Locate the cell with the specified text and output its [x, y] center coordinate. 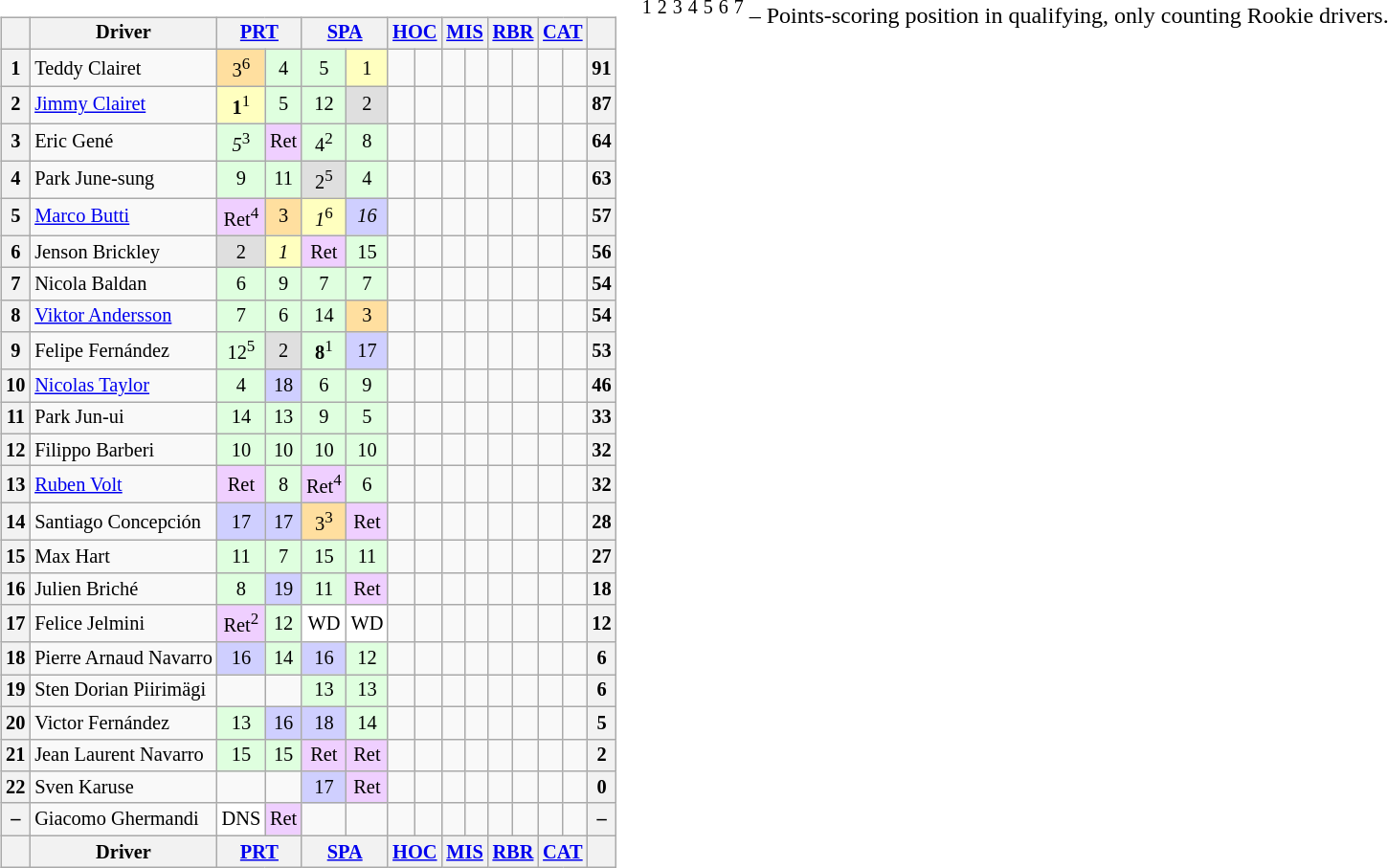
Nicola Baldan [123, 284]
25 [324, 180]
Jenson Brickley [123, 252]
81 [324, 350]
Giacomo Ghermandi [123, 819]
57 [601, 216]
22 [15, 788]
46 [601, 386]
Ruben Volt [123, 484]
42 [324, 142]
Santiago Concepción [123, 523]
DNS [241, 819]
Jimmy Clairet [123, 105]
Ret2 [241, 624]
64 [601, 142]
Eric Gené [123, 142]
Jean Laurent Navarro [123, 755]
21 [15, 755]
Julien Briché [123, 590]
Pierre Arnaud Navarro [123, 658]
91 [601, 67]
87 [601, 105]
Nicolas Taylor [123, 386]
Park June-sung [123, 180]
28 [601, 523]
Park Jun-ui [123, 418]
Sten Dorian Piirimägi [123, 691]
125 [241, 350]
36 [241, 67]
Max Hart [123, 557]
Felipe Fernández [123, 350]
27 [601, 557]
Marco Butti [123, 216]
0 [601, 788]
Filippo Barberi [123, 450]
Sven Karuse [123, 788]
20 [15, 723]
Victor Fernández [123, 723]
Teddy Clairet [123, 67]
56 [601, 252]
63 [601, 180]
Viktor Andersson [123, 316]
Felice Jelmini [123, 624]
